Determine the [x, y] coordinate at the center of the cell enclosing the given text.  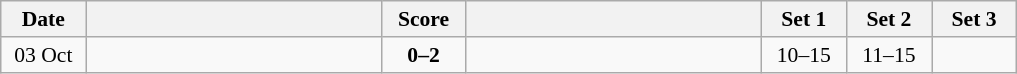
Set 3 [974, 19]
Set 1 [804, 19]
10–15 [804, 55]
03 Oct [44, 55]
Set 2 [888, 19]
0–2 [424, 55]
Score [424, 19]
11–15 [888, 55]
Date [44, 19]
